From the cell containing the given text, extract its center point as [X, Y] coordinate. 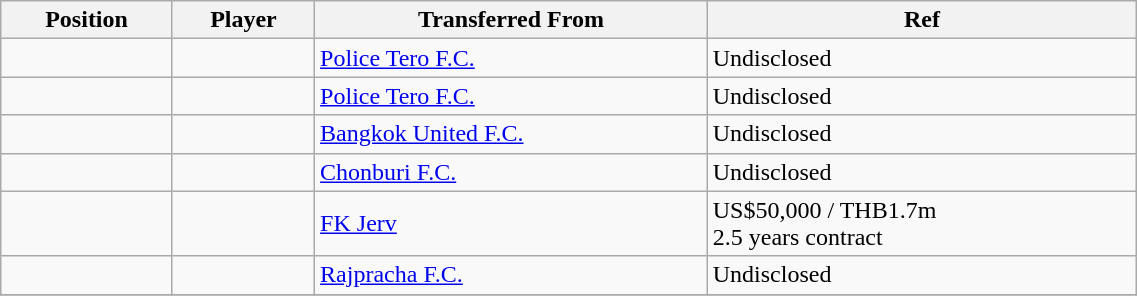
Player [243, 20]
US$50,000 / THB1.7m 2.5 years contract [922, 224]
Bangkok United F.C. [512, 134]
Chonburi F.C. [512, 172]
Position [87, 20]
Ref [922, 20]
FK Jerv [512, 224]
Rajpracha F.C. [512, 275]
Transferred From [512, 20]
